Output the (x, y) coordinate of the center of the cell containing the given text.  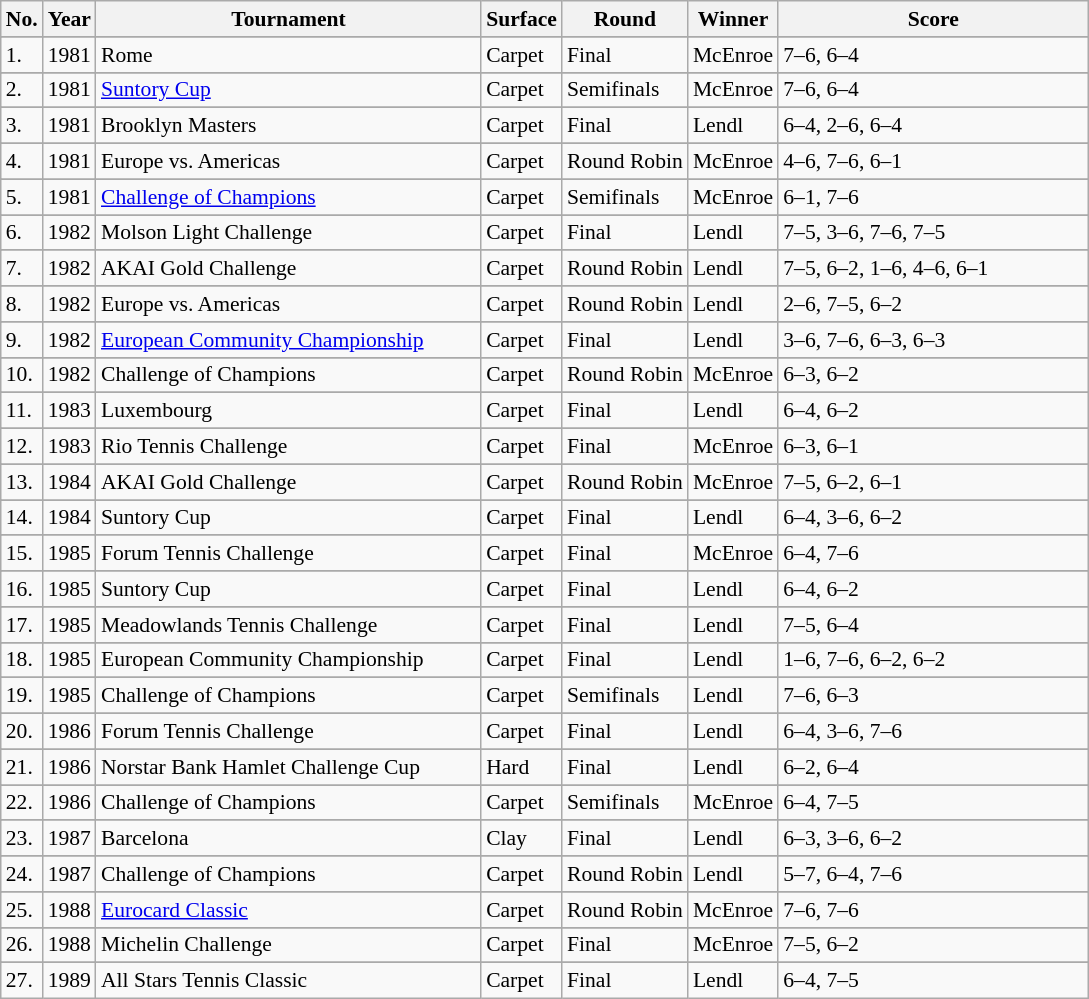
16. (22, 589)
6–4, 2–6, 6–4 (933, 126)
7–5, 6–2, 6–1 (933, 482)
Clay (522, 839)
27. (22, 981)
Tournament (288, 19)
21. (22, 767)
Norstar Bank Hamlet Challenge Cup (288, 767)
6. (22, 233)
15. (22, 554)
1989 (70, 981)
All Stars Tennis Classic (288, 981)
Michelin Challenge (288, 945)
Molson Light Challenge (288, 233)
4. (22, 162)
18. (22, 660)
5. (22, 197)
11. (22, 411)
8. (22, 304)
3–6, 7–6, 6–3, 6–3 (933, 340)
6–4, 7–6 (933, 554)
7–5, 3–6, 7–6, 7–5 (933, 233)
Barcelona (288, 839)
2–6, 7–5, 6–2 (933, 304)
26. (22, 945)
Meadowlands Tennis Challenge (288, 625)
7–6, 7–6 (933, 910)
17. (22, 625)
6–2, 6–4 (933, 767)
7. (22, 269)
6–4, 3–6, 6–2 (933, 518)
23. (22, 839)
6–1, 7–6 (933, 197)
Brooklyn Masters (288, 126)
9. (22, 340)
6–4, 3–6, 7–6 (933, 732)
1. (22, 55)
13. (22, 482)
3. (22, 126)
Surface (522, 19)
Rome (288, 55)
Rio Tennis Challenge (288, 447)
Score (933, 19)
2. (22, 90)
22. (22, 803)
6–3, 3–6, 6–2 (933, 839)
Winner (733, 19)
5–7, 6–4, 7–6 (933, 874)
Hard (522, 767)
6–3, 6–1 (933, 447)
Year (70, 19)
4–6, 7–6, 6–1 (933, 162)
7–5, 6–4 (933, 625)
7–5, 6–2 (933, 945)
Luxembourg (288, 411)
25. (22, 910)
14. (22, 518)
20. (22, 732)
10. (22, 375)
6–3, 6–2 (933, 375)
7–5, 6–2, 1–6, 4–6, 6–1 (933, 269)
12. (22, 447)
No. (22, 19)
7–6, 6–3 (933, 696)
1–6, 7–6, 6–2, 6–2 (933, 660)
Eurocard Classic (288, 910)
Round (625, 19)
24. (22, 874)
19. (22, 696)
